Identify which cell holds the provided text, then report its [x, y] central coordinate. 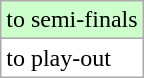
to play-out [72, 58]
to semi-finals [72, 20]
